Pinpoint the cell where the given text exists, returning its [X, Y] midpoint coordinate. 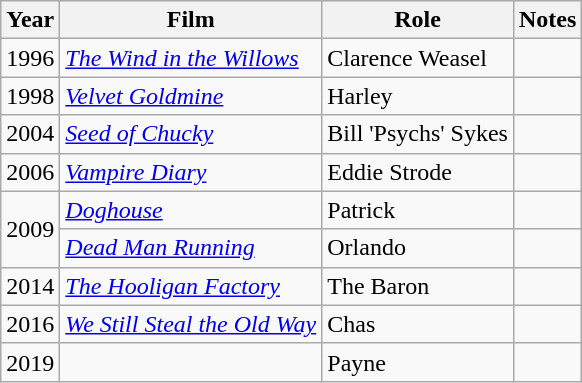
Role [418, 20]
The Hooligan Factory [191, 286]
1998 [30, 96]
Vampire Diary [191, 172]
Dead Man Running [191, 248]
Patrick [418, 210]
Orlando [418, 248]
2016 [30, 324]
Doghouse [191, 210]
Year [30, 20]
The Wind in the Willows [191, 58]
Chas [418, 324]
2019 [30, 362]
Notes [547, 20]
1996 [30, 58]
2004 [30, 134]
Film [191, 20]
Eddie Strode [418, 172]
Bill 'Psychs' Sykes [418, 134]
Harley [418, 96]
The Baron [418, 286]
Seed of Chucky [191, 134]
2009 [30, 229]
Velvet Goldmine [191, 96]
2014 [30, 286]
2006 [30, 172]
Payne [418, 362]
We Still Steal the Old Way [191, 324]
Clarence Weasel [418, 58]
